Return [X, Y] of the center of cell containing provided text 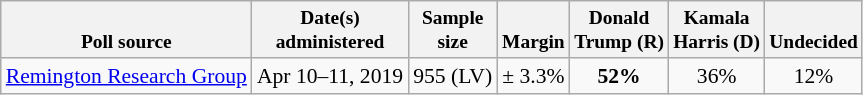
Apr 10–11, 2019 [330, 76]
± 3.3% [533, 76]
955 (LV) [452, 76]
Margin [533, 30]
Remington Research Group [126, 76]
DonaldTrump (R) [620, 30]
Undecided [814, 30]
52% [620, 76]
Samplesize [452, 30]
12% [814, 76]
Date(s)administered [330, 30]
Poll source [126, 30]
36% [717, 76]
KamalaHarris (D) [717, 30]
